Detect which cell encompasses the target text, then output its [x, y] center coordinate. 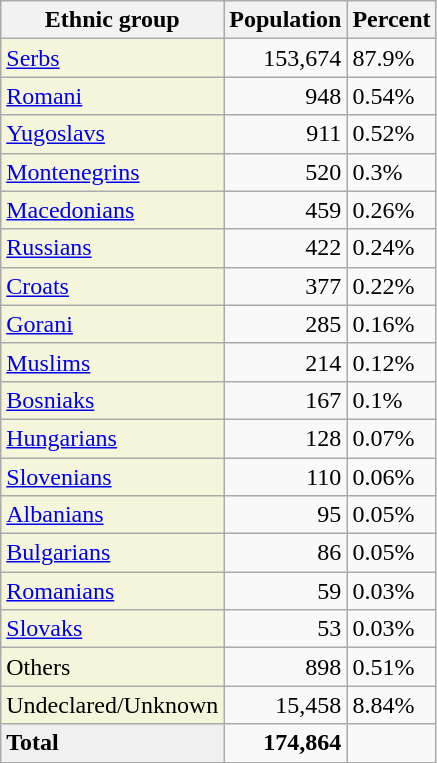
Undeclared/Unknown [112, 705]
Muslims [112, 362]
0.52% [392, 134]
285 [286, 324]
Gorani [112, 324]
214 [286, 362]
0.16% [392, 324]
0.54% [392, 96]
Serbs [112, 58]
948 [286, 96]
Romanians [112, 591]
86 [286, 553]
0.26% [392, 210]
Russians [112, 248]
110 [286, 477]
377 [286, 286]
Hungarians [112, 438]
59 [286, 591]
459 [286, 210]
422 [286, 248]
174,864 [286, 743]
Yugoslavs [112, 134]
898 [286, 667]
911 [286, 134]
Others [112, 667]
0.24% [392, 248]
Ethnic group [112, 20]
Total [112, 743]
0.07% [392, 438]
Macedonians [112, 210]
Bulgarians [112, 553]
128 [286, 438]
0.06% [392, 477]
Percent [392, 20]
Romani [112, 96]
0.22% [392, 286]
0.51% [392, 667]
0.12% [392, 362]
Population [286, 20]
0.3% [392, 172]
Slovaks [112, 629]
53 [286, 629]
95 [286, 515]
Montenegrins [112, 172]
Bosniaks [112, 400]
8.84% [392, 705]
15,458 [286, 705]
Slovenians [112, 477]
0.1% [392, 400]
87.9% [392, 58]
Albanians [112, 515]
167 [286, 400]
520 [286, 172]
Croats [112, 286]
153,674 [286, 58]
